Capture the cell that displays the provided text and extract its [x, y] central coordinate. 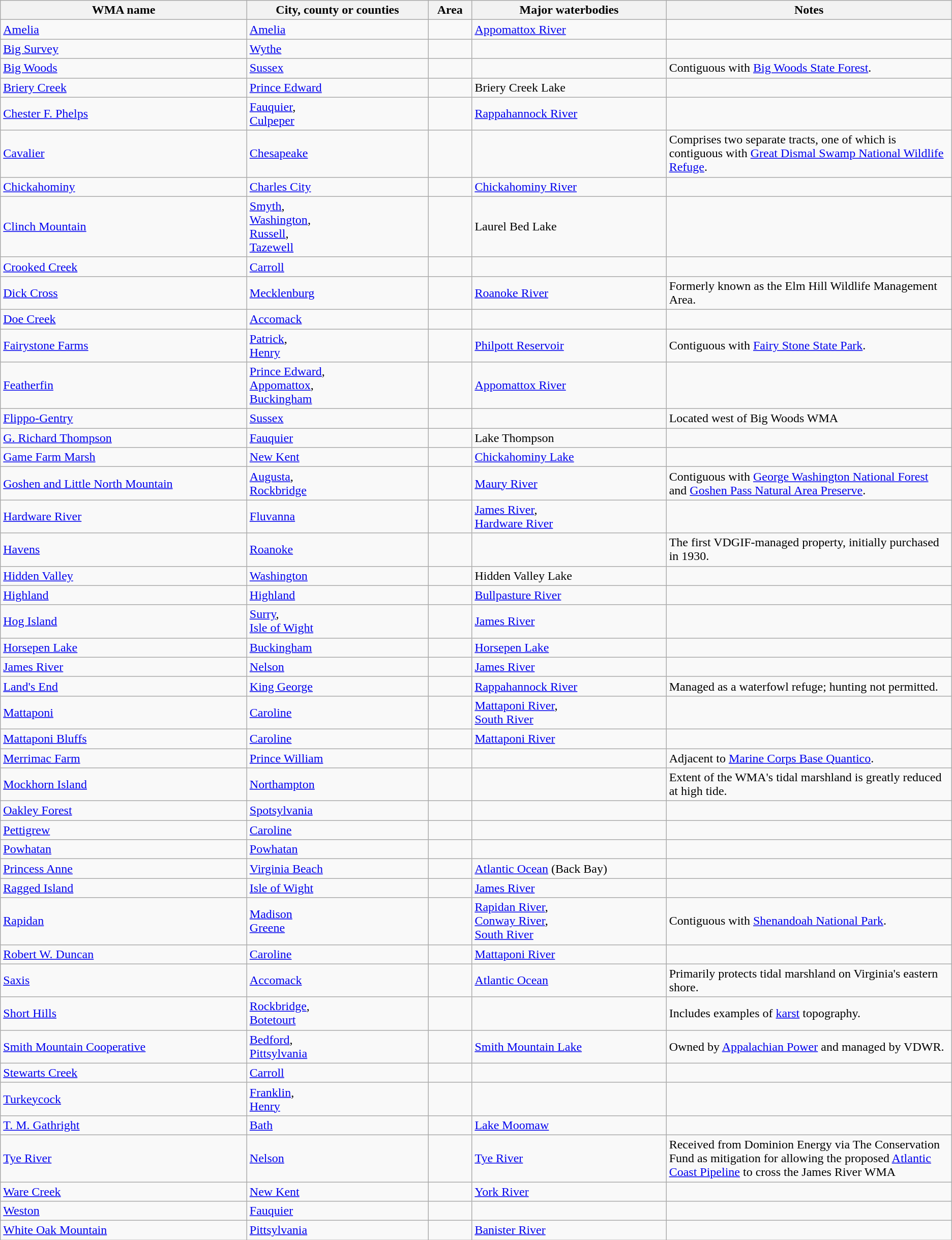
Stewarts Creek [124, 1073]
Extent of the WMA's tidal marshland is greatly reduced at high tide. [809, 784]
Lake Moomaw [569, 1125]
Major waterbodies [569, 10]
Merrimac Farm [124, 758]
Received from Dominion Energy via The Conservation Fund as mitigation for allowing the proposed Atlantic Coast Pipeline to cross the James River WMA [809, 1158]
Buckingham [337, 647]
Spotsylvania [337, 811]
Includes examples of karst topography. [809, 1013]
Roanoke River [569, 293]
Mockhorn Island [124, 784]
Smith Mountain Cooperative [124, 1047]
White Oak Mountain [124, 1230]
Bullpasture River [569, 595]
Short Hills [124, 1013]
Briery Creek Lake [569, 87]
Rapidan [124, 921]
Atlantic Ocean (Back Bay) [569, 869]
Pittsylvania [337, 1230]
Isle of Wight [337, 888]
Comprises two separate tracts, one of which is contiguous with Great Dismal Swamp National Wildlife Refuge. [809, 154]
Big Woods [124, 68]
Turkeycock [124, 1099]
City, county or counties [337, 10]
The first VDGIF-managed property, initially purchased in 1930. [809, 549]
Hidden Valley Lake [569, 576]
Mecklenburg [337, 293]
Contiguous with Shenandoah National Park. [809, 921]
Smyth,Washington,Russell,Tazewell [337, 227]
Saxis [124, 981]
Chesapeake [337, 154]
Fluvanna [337, 517]
Dick Cross [124, 293]
King George [337, 686]
Prince Edward [337, 87]
James River,Hardware River [569, 517]
T. M. Gathright [124, 1125]
Ragged Island [124, 888]
Hidden Valley [124, 576]
Pettigrew [124, 830]
Chester F. Phelps [124, 114]
Roanoke [337, 549]
Hog Island [124, 622]
Bedford,Pittsylvania [337, 1047]
Prince Edward,Appomattox,Buckingham [337, 386]
Adjacent to Marine Corps Base Quantico. [809, 758]
Chickahominy Lake [569, 457]
Managed as a waterfowl refuge; hunting not permitted. [809, 686]
Patrick,Henry [337, 345]
Charles City [337, 187]
G. Richard Thompson [124, 438]
Fauquier,Culpeper [337, 114]
Primarily protects tidal marshland on Virginia's eastern shore. [809, 981]
Prince William [337, 758]
Rapidan River,Conway River,South River [569, 921]
Contiguous with Big Woods State Forest. [809, 68]
Rockbridge,Botetourt [337, 1013]
Hardware River [124, 517]
Princess Anne [124, 869]
Atlantic Ocean [569, 981]
Cavalier [124, 154]
Laurel Bed Lake [569, 227]
Weston [124, 1211]
York River [569, 1192]
Northampton [337, 784]
Chickahominy River [569, 187]
Area [450, 10]
Philpott Reservoir [569, 345]
Augusta,Rockbridge [337, 483]
Mattaponi River,South River [569, 712]
Flippo-Gentry [124, 419]
Wythe [337, 49]
Chickahominy [124, 187]
Virginia Beach [337, 869]
Owned by Appalachian Power and managed by VDWR. [809, 1047]
Contiguous with George Washington National Forest and Goshen Pass Natural Area Preserve. [809, 483]
Big Survey [124, 49]
Featherfin [124, 386]
Game Farm Marsh [124, 457]
Surry,Isle of Wight [337, 622]
Located west of Big Woods WMA [809, 419]
Land's End [124, 686]
Ware Creek [124, 1192]
Clinch Mountain [124, 227]
Contiguous with Fairy Stone State Park. [809, 345]
Lake Thompson [569, 438]
Notes [809, 10]
Goshen and Little North Mountain [124, 483]
Bath [337, 1125]
Formerly known as the Elm Hill Wildlife Management Area. [809, 293]
Franklin,Henry [337, 1099]
WMA name [124, 10]
MadisonGreene [337, 921]
Havens [124, 549]
Smith Mountain Lake [569, 1047]
Banister River [569, 1230]
Briery Creek [124, 87]
Washington [337, 576]
Robert W. Duncan [124, 954]
Mattaponi Bluffs [124, 739]
Oakley Forest [124, 811]
Doe Creek [124, 319]
Mattaponi [124, 712]
Crooked Creek [124, 267]
Fairystone Farms [124, 345]
Maury River [569, 483]
